Determine the [X, Y] coordinate at the center of the cell enclosing the given text.  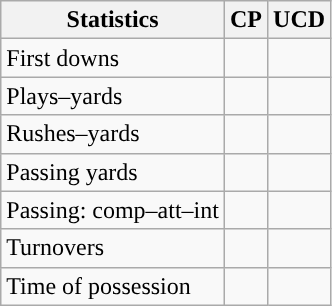
Statistics [113, 20]
CP [246, 20]
Time of possession [113, 286]
Turnovers [113, 248]
First downs [113, 58]
Passing yards [113, 172]
Plays–yards [113, 96]
Rushes–yards [113, 134]
UCD [300, 20]
Passing: comp–att–int [113, 210]
